Extract the [X, Y] coordinate from the center of the cell holding the provided text.  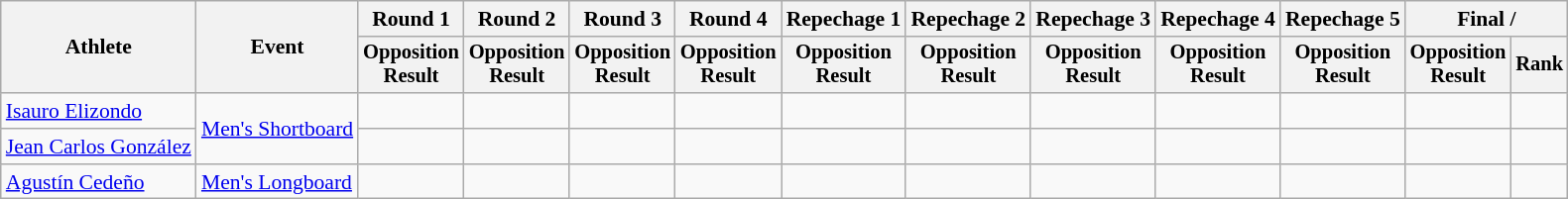
Repechage 1 [844, 19]
Repechage 4 [1218, 19]
Event [278, 48]
Repechage 2 [968, 19]
Repechage 5 [1343, 19]
Round 1 [411, 19]
Round 2 [518, 19]
Round 4 [728, 19]
Round 3 [623, 19]
Jean Carlos González [99, 147]
Repechage 3 [1093, 19]
Rank [1539, 65]
Athlete [99, 48]
Final / [1487, 19]
Isauro Elizondo [99, 111]
Men's Shortboard [278, 129]
